Capture the cell that displays the provided text and extract its [x, y] central coordinate. 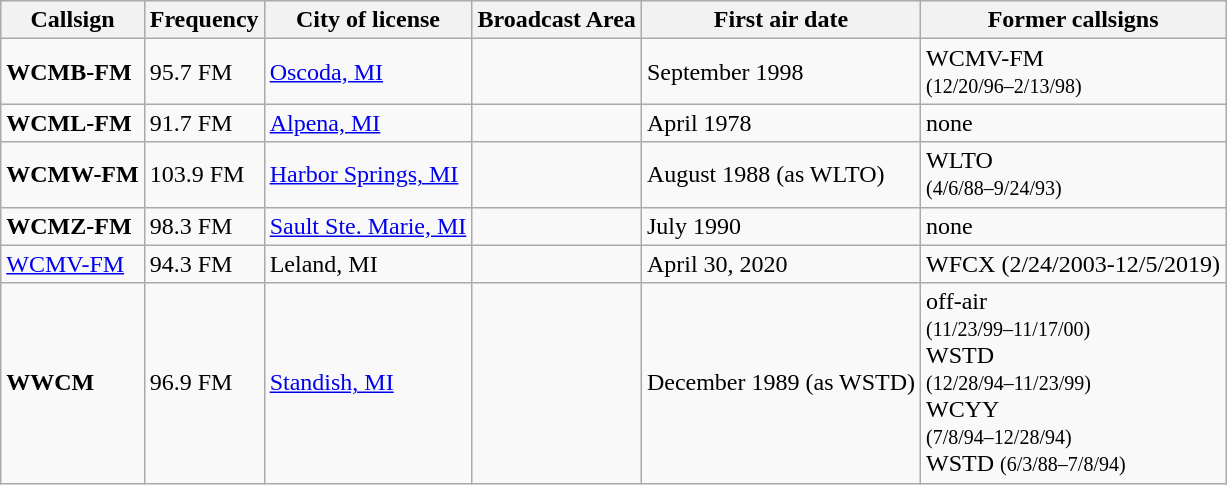
August 1988 (as WLTO) [780, 174]
City of license [368, 20]
WCMB-FM [72, 72]
Alpena, MI [368, 123]
95.7 FM [204, 72]
Callsign [72, 20]
WCML-FM [72, 123]
WFCX (2/24/2003-12/5/2019) [1074, 264]
Broadcast Area [557, 20]
April 30, 2020 [780, 264]
Oscoda, MI [368, 72]
WWCM [72, 383]
April 1978 [780, 123]
Harbor Springs, MI [368, 174]
WCMZ-FM [72, 226]
98.3 FM [204, 226]
Standish, MI [368, 383]
First air date [780, 20]
off-air(11/23/99–11/17/00)WSTD(12/28/94–11/23/99)WCYY(7/8/94–12/28/94)WSTD (6/3/88–7/8/94) [1074, 383]
July 1990 [780, 226]
Sault Ste. Marie, MI [368, 226]
WLTO(4/6/88–9/24/93) [1074, 174]
103.9 FM [204, 174]
Former callsigns [1074, 20]
Leland, MI [368, 264]
WCMW-FM [72, 174]
Frequency [204, 20]
WCMV-FM(12/20/96–2/13/98) [1074, 72]
WCMV-FM [72, 264]
96.9 FM [204, 383]
December 1989 (as WSTD) [780, 383]
91.7 FM [204, 123]
September 1998 [780, 72]
94.3 FM [204, 264]
